Extract the (x, y) coordinate from the center of the cell holding the provided text.  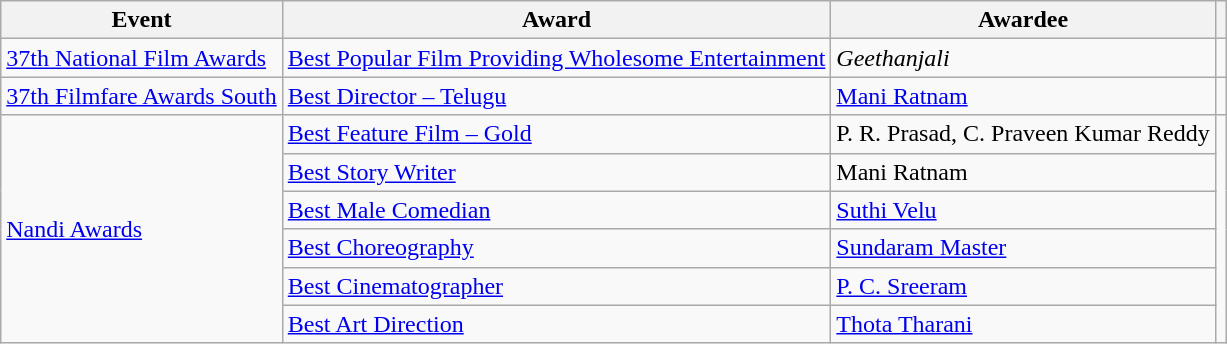
Best Choreography (556, 248)
Best Feature Film – Gold (556, 134)
37th National Film Awards (142, 58)
37th Filmfare Awards South (142, 96)
Event (142, 20)
Awardee (1023, 20)
Best Director – Telugu (556, 96)
Best Story Writer (556, 172)
Award (556, 20)
Best Cinematographer (556, 286)
Thota Tharani (1023, 324)
Suthi Velu (1023, 210)
P. C. Sreeram (1023, 286)
Best Male Comedian (556, 210)
Best Popular Film Providing Wholesome Entertainment (556, 58)
Nandi Awards (142, 229)
Best Art Direction (556, 324)
P. R. Prasad, C. Praveen Kumar Reddy (1023, 134)
Geethanjali (1023, 58)
Sundaram Master (1023, 248)
